Find where the given text appears and provide that cell's center as (X, Y) coordinate. 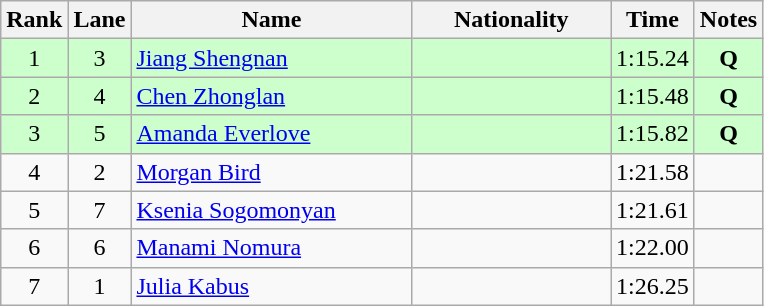
Notes (728, 20)
Morgan Bird (272, 172)
Chen Zhonglan (272, 96)
1:15.24 (653, 58)
Nationality (512, 20)
1:21.61 (653, 210)
Jiang Shengnan (272, 58)
Julia Kabus (272, 286)
1:21.58 (653, 172)
1:15.82 (653, 134)
1:15.48 (653, 96)
Name (272, 20)
Ksenia Sogomonyan (272, 210)
1:26.25 (653, 286)
Rank (34, 20)
Time (653, 20)
Lane (100, 20)
Manami Nomura (272, 248)
1:22.00 (653, 248)
Amanda Everlove (272, 134)
